Locate the cell with the specified text and output its (X, Y) center coordinate. 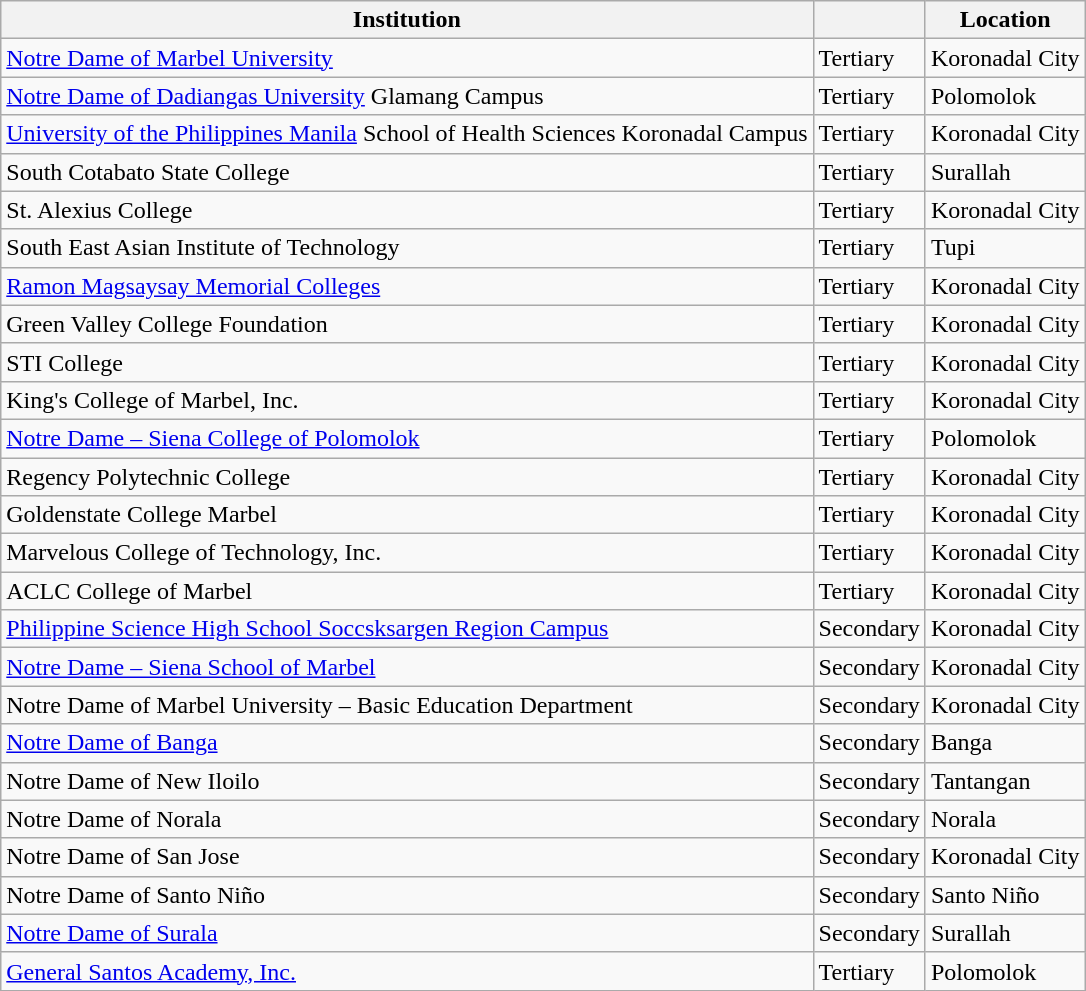
Notre Dame of Dadiangas University Glamang Campus (407, 96)
Marvelous College of Technology, Inc. (407, 553)
South Cotabato State College (407, 172)
General Santos Academy, Inc. (407, 971)
Notre Dame – Siena School of Marbel (407, 667)
Tantangan (1005, 781)
Ramon Magsaysay Memorial Colleges (407, 286)
Notre Dame of Santo Niño (407, 895)
Notre Dame of Marbel University (407, 58)
Notre Dame – Siena College of Polomolok (407, 438)
South East Asian Institute of Technology (407, 248)
King's College of Marbel, Inc. (407, 400)
Notre Dame of Norala (407, 819)
Institution (407, 20)
Tupi (1005, 248)
Green Valley College Foundation (407, 324)
ACLC College of Marbel (407, 591)
Notre Dame of San Jose (407, 857)
Norala (1005, 819)
Location (1005, 20)
Banga (1005, 743)
Notre Dame of Surala (407, 933)
Regency Polytechnic College (407, 477)
Philippine Science High School Soccsksargen Region Campus (407, 629)
STI College (407, 362)
St. Alexius College (407, 210)
Notre Dame of Marbel University – Basic Education Department (407, 705)
Notre Dame of New Iloilo (407, 781)
Santo Niño (1005, 895)
Goldenstate College Marbel (407, 515)
University of the Philippines Manila School of Health Sciences Koronadal Campus (407, 134)
Notre Dame of Banga (407, 743)
